Find where the given text appears and provide that cell's center as [X, Y] coordinate. 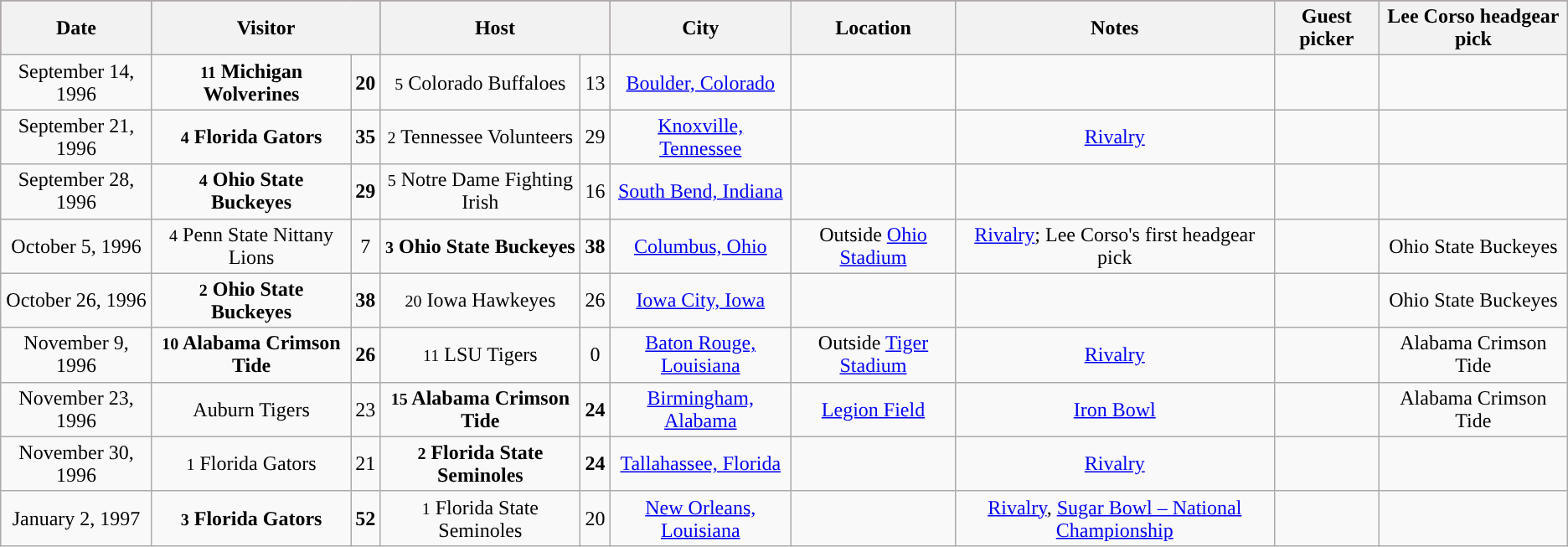
3 Florida Gators [251, 518]
Baton Rouge, Louisiana [700, 355]
Rivalry, Sugar Bowl – National Championship [1114, 518]
23 [365, 409]
Legion Field [874, 409]
Auburn Tigers [251, 409]
21 [365, 464]
2 Florida State Seminoles [481, 464]
Iron Bowl [1114, 409]
Rivalry; Lee Corso's first headgear pick [1114, 246]
7 [365, 246]
Host [495, 28]
35 [365, 137]
5 Notre Dame Fighting Irish [481, 191]
52 [365, 518]
November 9, 1996 [77, 355]
Knoxville, Tennessee [700, 137]
4 Ohio State Buckeyes [251, 191]
Iowa City, Iowa [700, 300]
Birmingham, Alabama [700, 409]
13 [595, 82]
11 Michigan Wolverines [251, 82]
Outside Ohio Stadium [874, 246]
2 Ohio State Buckeyes [251, 300]
Boulder, Colorado [700, 82]
Notes [1114, 28]
2 Tennessee Volunteers [481, 137]
October 5, 1996 [77, 246]
Date [77, 28]
Lee Corso headgear pick [1474, 28]
20 Iowa Hawkeyes [481, 300]
10 Alabama Crimson Tide [251, 355]
September 14, 1996 [77, 82]
Outside Tiger Stadium [874, 355]
Location [874, 28]
4 Florida Gators [251, 137]
New Orleans, Louisiana [700, 518]
1 Florida State Seminoles [481, 518]
4 Penn State Nittany Lions [251, 246]
September 21, 1996 [77, 137]
October 26, 1996 [77, 300]
City [700, 28]
3 Ohio State Buckeyes [481, 246]
5 Colorado Buffaloes [481, 82]
November 30, 1996 [77, 464]
15 Alabama Crimson Tide [481, 409]
Visitor [266, 28]
Tallahassee, Florida [700, 464]
Columbus, Ohio [700, 246]
November 23, 1996 [77, 409]
South Bend, Indiana [700, 191]
16 [595, 191]
1 Florida Gators [251, 464]
11 LSU Tigers [481, 355]
0 [595, 355]
January 2, 1997 [77, 518]
September 28, 1996 [77, 191]
Guest picker [1327, 28]
